From the cell containing the given text, extract its center point as [x, y] coordinate. 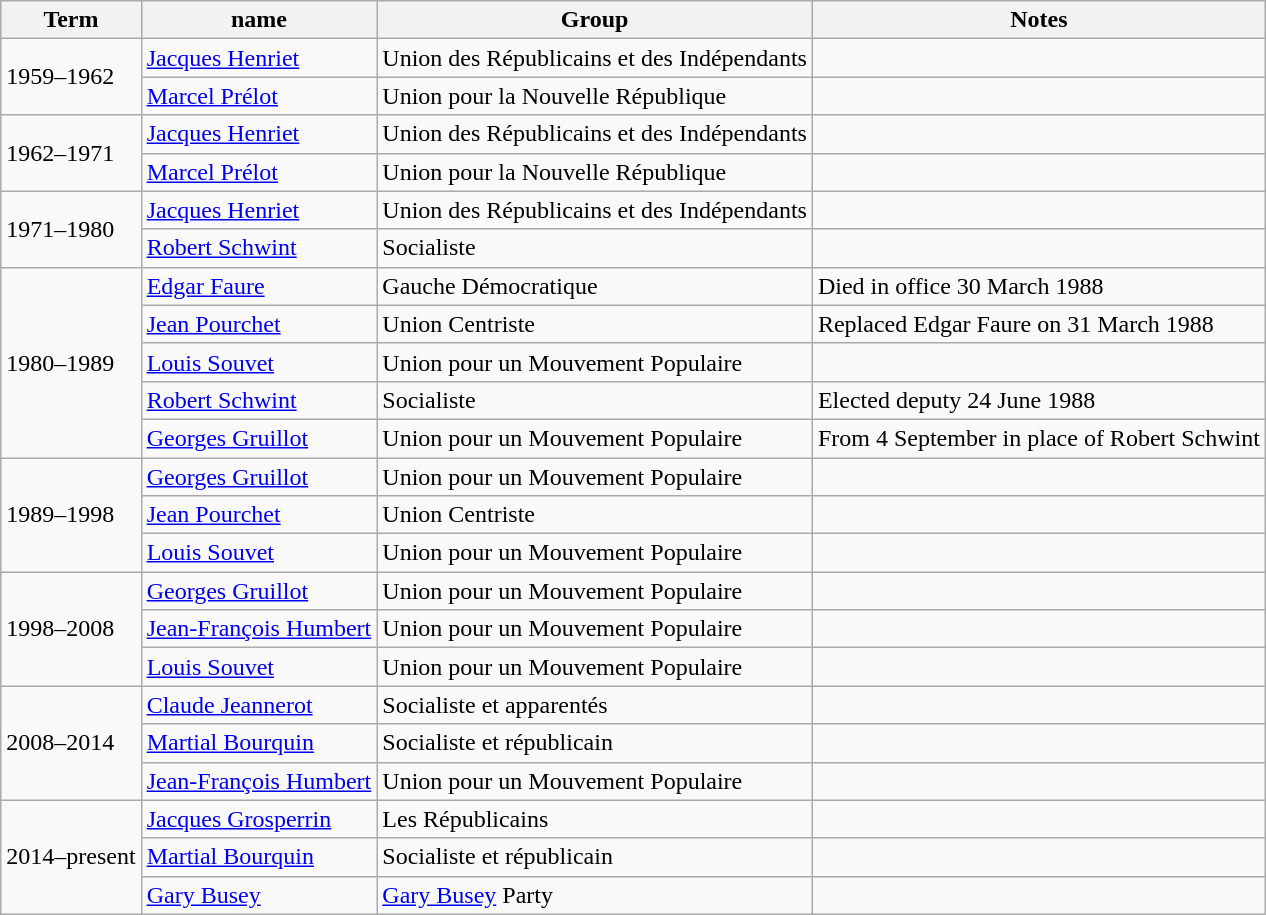
Les Républicains [595, 819]
From 4 September in place of Robert Schwint [1038, 438]
1980–1989 [71, 362]
Died in office 30 March 1988 [1038, 286]
name [259, 20]
Replaced Edgar Faure on 31 March 1988 [1038, 324]
1989–1998 [71, 515]
Term [71, 20]
Socialiste et apparentés [595, 705]
1962–1971 [71, 153]
Gary Busey [259, 895]
Gary Busey Party [595, 895]
1971–1980 [71, 229]
1998–2008 [71, 629]
Claude Jeannerot [259, 705]
Gauche Démocratique [595, 286]
Notes [1038, 20]
Jacques Grosperrin [259, 819]
2008–2014 [71, 743]
1959–1962 [71, 77]
Elected deputy 24 June 1988 [1038, 400]
Edgar Faure [259, 286]
2014–present [71, 857]
Group [595, 20]
